Output the [x, y] coordinate of the center of the cell containing the given text.  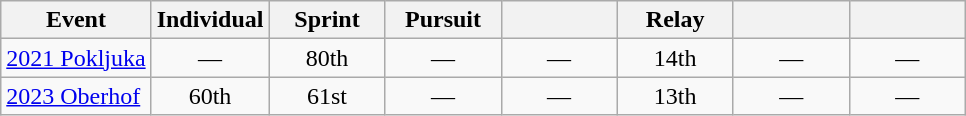
2021 Pokljuka [76, 58]
14th [675, 58]
Pursuit [443, 20]
Individual [210, 20]
13th [675, 96]
Relay [675, 20]
80th [327, 58]
61st [327, 96]
Sprint [327, 20]
60th [210, 96]
Event [76, 20]
2023 Oberhof [76, 96]
